Capture the cell that displays the provided text and extract its [X, Y] central coordinate. 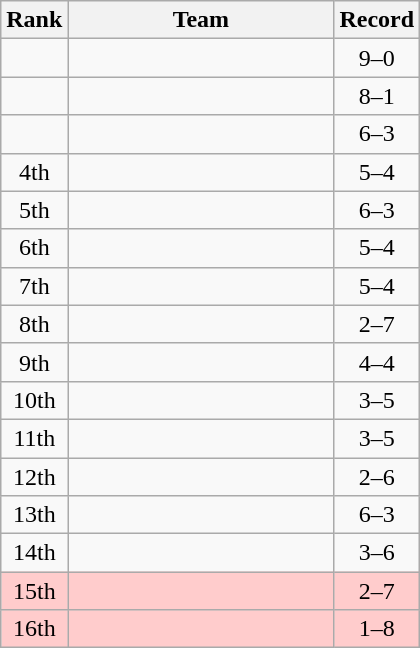
8th [34, 324]
13th [34, 515]
Rank [34, 20]
8–1 [377, 96]
4–4 [377, 362]
7th [34, 286]
Record [377, 20]
1–8 [377, 629]
5th [34, 210]
11th [34, 438]
Team [201, 20]
12th [34, 477]
9–0 [377, 58]
15th [34, 591]
16th [34, 629]
4th [34, 172]
6th [34, 248]
3–6 [377, 553]
10th [34, 400]
2–6 [377, 477]
14th [34, 553]
9th [34, 362]
